Identify which cell holds the provided text, then report its [X, Y] central coordinate. 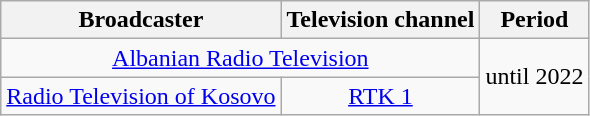
RTK 1 [380, 96]
Period [534, 20]
Television channel [380, 20]
until 2022 [534, 77]
Albanian Radio Television [240, 58]
Radio Television of Kosovo [141, 96]
Broadcaster [141, 20]
